Scan for the cell matching the given text and deliver its [X, Y] coordinate at center. 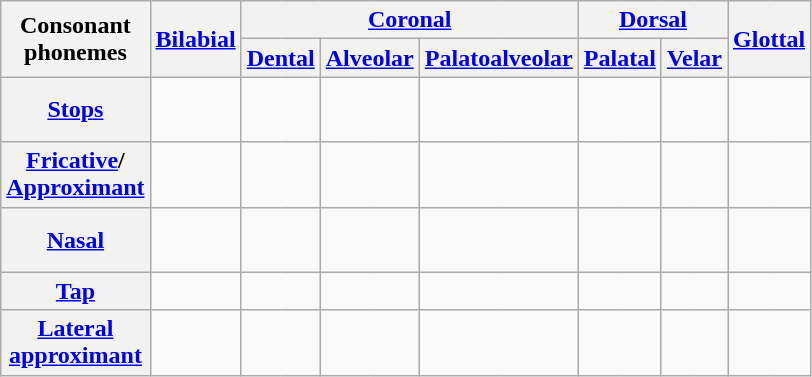
Velar [694, 58]
Dental [280, 58]
Palatoalveolar [498, 58]
Bilabial [196, 39]
Consonantphonemes [76, 39]
Glottal [770, 39]
Nasal [76, 240]
Coronal [410, 20]
Tap [76, 291]
Stops [76, 110]
Alveolar [370, 58]
Fricative/Approximant [76, 174]
Palatal [620, 58]
Dorsal [652, 20]
Lateralapproximant [76, 342]
